Detect which cell encompasses the target text, then output its (x, y) center coordinate. 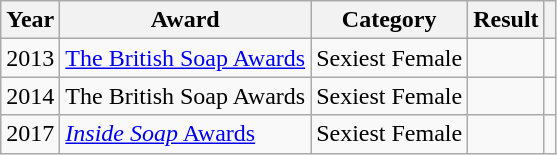
Inside Soap Awards (186, 134)
Result (506, 20)
2017 (30, 134)
Award (186, 20)
2014 (30, 96)
Category (390, 20)
Year (30, 20)
2013 (30, 58)
